Extract the (x, y) coordinate from the center of the cell holding the provided text.  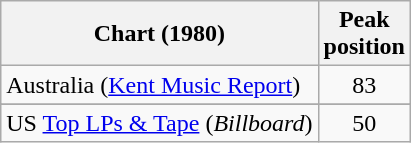
50 (364, 123)
US Top LPs & Tape (Billboard) (160, 123)
83 (364, 85)
Chart (1980) (160, 34)
Australia (Kent Music Report) (160, 85)
Peakposition (364, 34)
